Return the (x, y) coordinate for the center point of the cell that contains the specified text.  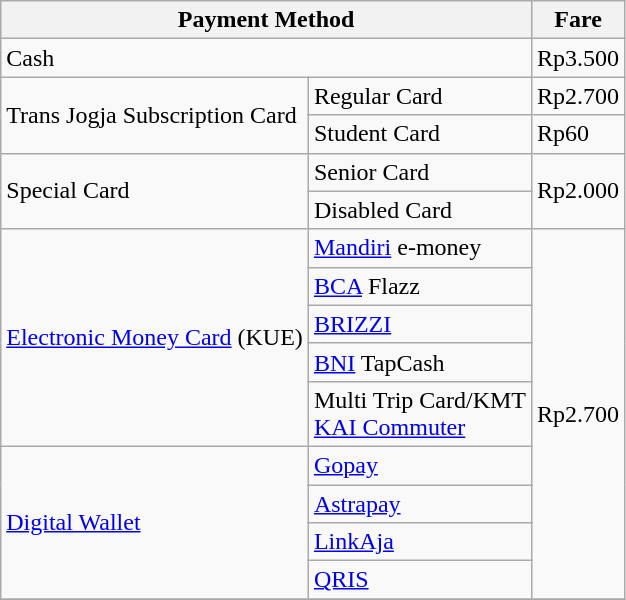
LinkAja (420, 542)
Multi Trip Card/KMTKAI Commuter (420, 414)
Digital Wallet (155, 522)
Astrapay (420, 503)
Trans Jogja Subscription Card (155, 115)
QRIS (420, 580)
Fare (578, 20)
Mandiri e-money (420, 248)
Regular Card (420, 96)
Senior Card (420, 172)
Rp3.500 (578, 58)
BNI TapCash (420, 362)
Payment Method (266, 20)
Rp2.000 (578, 191)
Electronic Money Card (KUE) (155, 338)
Gopay (420, 465)
Special Card (155, 191)
Disabled Card (420, 210)
BRIZZI (420, 324)
Rp60 (578, 134)
Cash (266, 58)
Student Card (420, 134)
BCA Flazz (420, 286)
